For the text-containing cell, return its midpoint in [x, y] coordinate format. 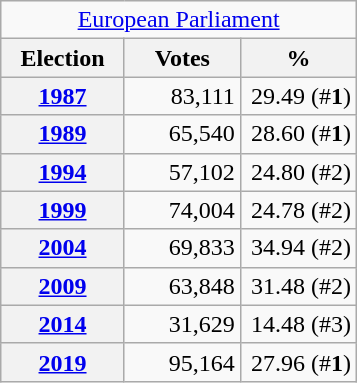
1999 [63, 210]
27.96 (#1) [298, 362]
63,848 [182, 286]
69,833 [182, 248]
24.78 (#2) [298, 210]
1989 [63, 134]
2014 [63, 324]
28.60 (#1) [298, 134]
24.80 (#2) [298, 172]
1987 [63, 96]
Election [63, 58]
29.49 (#1) [298, 96]
2004 [63, 248]
74,004 [182, 210]
2019 [63, 362]
57,102 [182, 172]
1994 [63, 172]
% [298, 58]
2009 [63, 286]
65,540 [182, 134]
31,629 [182, 324]
European Parliament [179, 20]
34.94 (#2) [298, 248]
31.48 (#2) [298, 286]
Votes [182, 58]
95,164 [182, 362]
14.48 (#3) [298, 324]
83,111 [182, 96]
